Scan for the cell matching the given text and deliver its [x, y] coordinate at center. 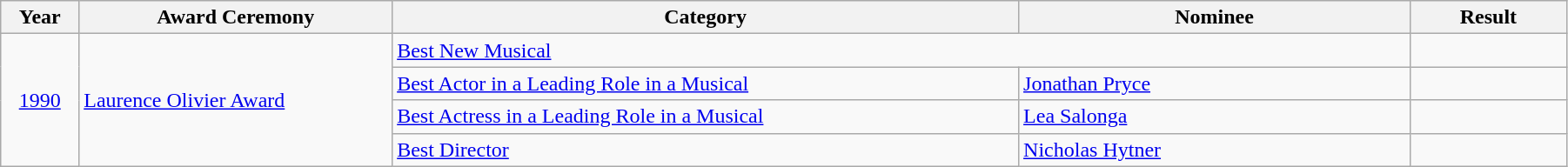
Year [40, 17]
Award Ceremony [236, 17]
Best New Musical [901, 50]
Jonathan Pryce [1215, 83]
Best Director [706, 150]
1990 [40, 100]
Best Actress in a Leading Role in a Musical [706, 117]
Laurence Olivier Award [236, 100]
Lea Salonga [1215, 117]
Nicholas Hytner [1215, 150]
Best Actor in a Leading Role in a Musical [706, 83]
Result [1488, 17]
Category [706, 17]
Nominee [1215, 17]
